Return [x, y] of the center of cell containing provided text 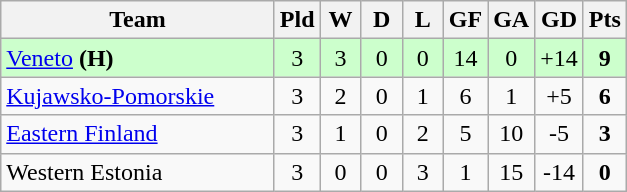
Western Estonia [138, 172]
+5 [560, 96]
GA [512, 20]
D [382, 20]
15 [512, 172]
Veneto (H) [138, 58]
+14 [560, 58]
Team [138, 20]
Pts [604, 20]
GF [465, 20]
9 [604, 58]
-14 [560, 172]
GD [560, 20]
5 [465, 134]
14 [465, 58]
-5 [560, 134]
Pld [297, 20]
10 [512, 134]
W [340, 20]
L [422, 20]
Kujawsko-Pomorskie [138, 96]
Eastern Finland [138, 134]
